Detect which cell encompasses the target text, then output its [X, Y] center coordinate. 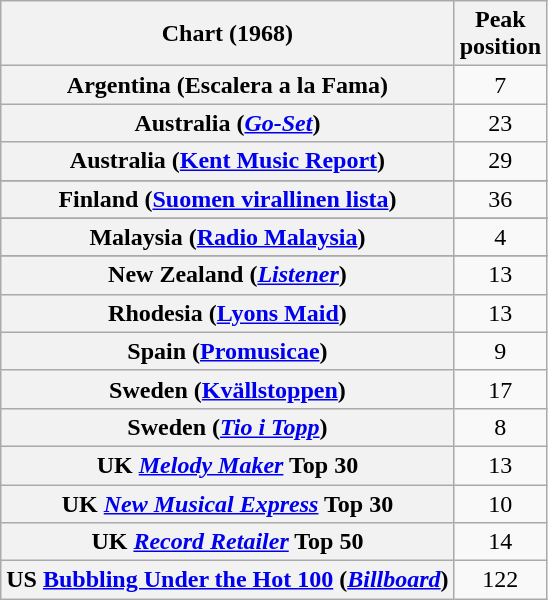
Australia (Go-Set) [228, 123]
Finland (Suomen virallinen lista) [228, 199]
4 [500, 237]
36 [500, 199]
UK Record Retailer Top 50 [228, 542]
Chart (1968) [228, 34]
122 [500, 580]
8 [500, 427]
Australia (Kent Music Report) [228, 161]
UK Melody Maker Top 30 [228, 465]
Sweden (Tio i Topp) [228, 427]
23 [500, 123]
UK New Musical Express Top 30 [228, 503]
Sweden (Kvällstoppen) [228, 389]
9 [500, 351]
Malaysia (Radio Malaysia) [228, 237]
17 [500, 389]
14 [500, 542]
Argentina (Escalera a la Fama) [228, 85]
Peakposition [500, 34]
US Bubbling Under the Hot 100 (Billboard) [228, 580]
29 [500, 161]
Spain (Promusicae) [228, 351]
7 [500, 85]
Rhodesia (Lyons Maid) [228, 313]
New Zealand (Listener) [228, 275]
10 [500, 503]
